Find where the given text appears and provide that cell's center as (X, Y) coordinate. 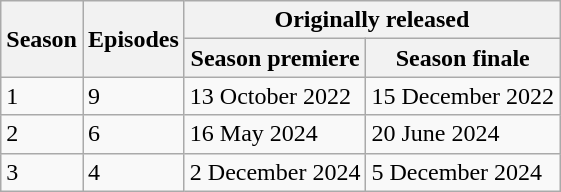
2 (42, 134)
Season (42, 39)
4 (133, 172)
20 June 2024 (463, 134)
1 (42, 96)
9 (133, 96)
Episodes (133, 39)
Season finale (463, 58)
16 May 2024 (275, 134)
5 December 2024 (463, 172)
Season premiere (275, 58)
15 December 2022 (463, 96)
2 December 2024 (275, 172)
3 (42, 172)
Originally released (372, 20)
13 October 2022 (275, 96)
6 (133, 134)
